Identify which cell holds the provided text, then report its [x, y] central coordinate. 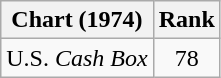
U.S. Cash Box [77, 58]
78 [186, 58]
Chart (1974) [77, 20]
Rank [186, 20]
